Output the (X, Y) coordinate of the center of the cell containing the given text.  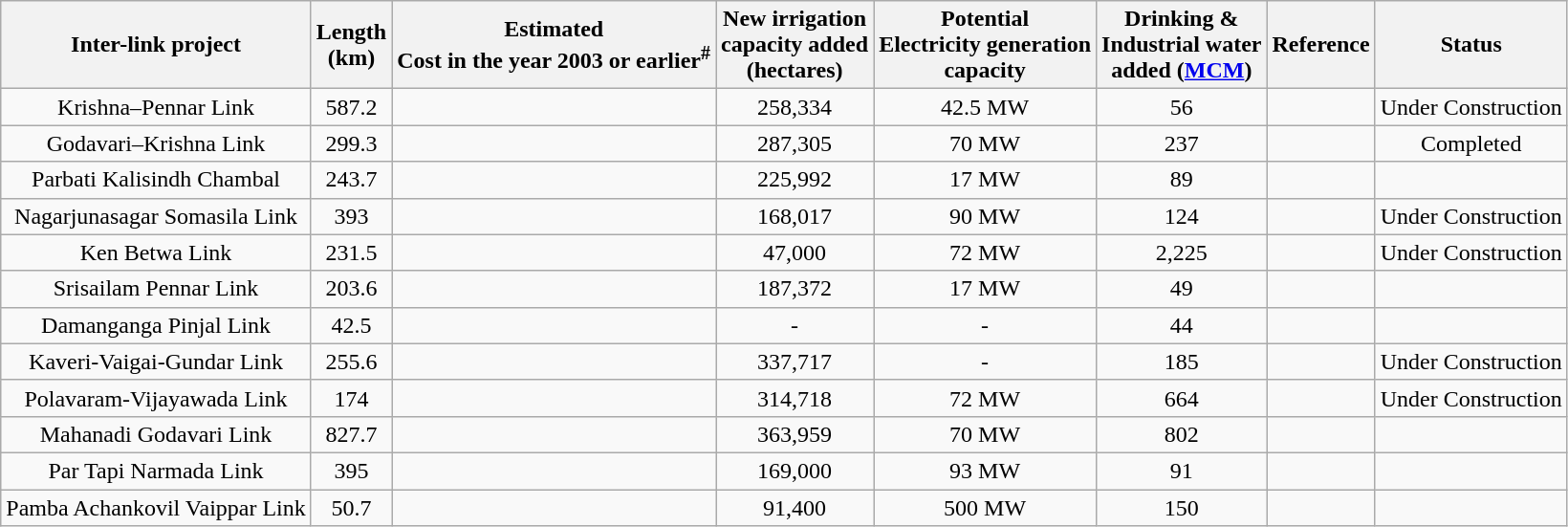
168,017 (795, 216)
90 MW (985, 216)
93 MW (985, 471)
827.7 (351, 434)
231.5 (351, 253)
314,718 (795, 398)
47,000 (795, 253)
287,305 (795, 143)
91 (1182, 471)
587.2 (351, 107)
802 (1182, 434)
258,334 (795, 107)
2,225 (1182, 253)
42.5 MW (985, 107)
56 (1182, 107)
500 MW (985, 508)
337,717 (795, 362)
Godavari–Krishna Link (157, 143)
255.6 (351, 362)
169,000 (795, 471)
203.6 (351, 289)
Pamba Achankovil Vaippar Link (157, 508)
Srisailam Pennar Link (157, 289)
299.3 (351, 143)
Inter-link project (157, 45)
Kaveri-Vaigai-Gundar Link (157, 362)
50.7 (351, 508)
Reference (1321, 45)
Length(km) (351, 45)
89 (1182, 180)
187,372 (795, 289)
42.5 (351, 325)
Mahanadi Godavari Link (157, 434)
44 (1182, 325)
393 (351, 216)
225,992 (795, 180)
Par Tapi Narmada Link (157, 471)
49 (1182, 289)
185 (1182, 362)
Drinking &Industrial wateradded (MCM) (1182, 45)
Completed (1470, 143)
664 (1182, 398)
395 (351, 471)
Nagarjunasagar Somasila Link (157, 216)
Ken Betwa Link (157, 253)
New irrigationcapacity added(hectares) (795, 45)
Status (1470, 45)
Krishna–Pennar Link (157, 107)
EstimatedCost in the year 2003 or earlier# (555, 45)
174 (351, 398)
Polavaram-Vijayawada Link (157, 398)
243.7 (351, 180)
363,959 (795, 434)
91,400 (795, 508)
237 (1182, 143)
Damanganga Pinjal Link (157, 325)
PotentialElectricity generation capacity (985, 45)
124 (1182, 216)
150 (1182, 508)
Parbati Kalisindh Chambal (157, 180)
